Return the (x, y) coordinate for the center point of the cell that contains the specified text.  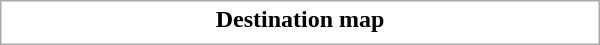
Destination map (300, 19)
